Provide the [X, Y] coordinate of the cell's center where the given text is located.  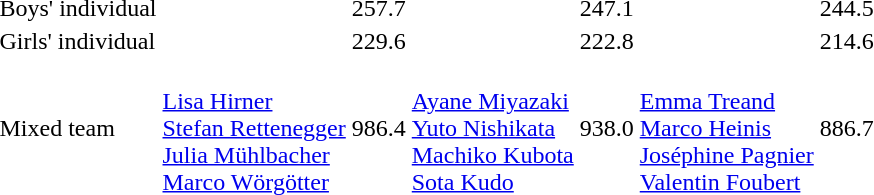
222.8 [606, 41]
229.6 [378, 41]
